From the cell containing the given text, extract its center point as (x, y) coordinate. 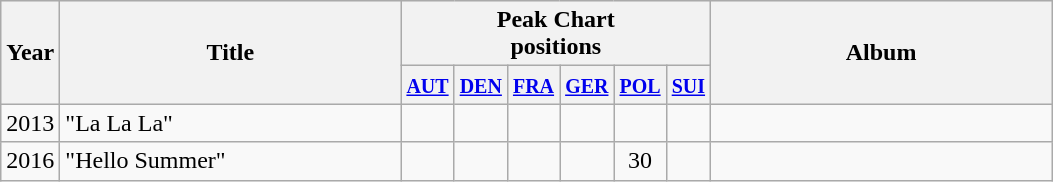
Peak Chart positions (556, 34)
2013 (30, 123)
Title (230, 52)
Album (882, 52)
Year (30, 52)
AUT (428, 85)
GER (587, 85)
"La La La" (230, 123)
2016 (30, 161)
"Hello Summer" (230, 161)
SUI (688, 85)
DEN (480, 85)
30 (640, 161)
FRA (533, 85)
POL (640, 85)
